Identify which cell holds the provided text, then report its [x, y] central coordinate. 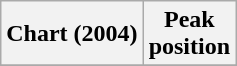
Peakposition [189, 34]
Chart (2004) [72, 34]
